Return the (x, y) coordinate for the center point of the cell that contains the specified text.  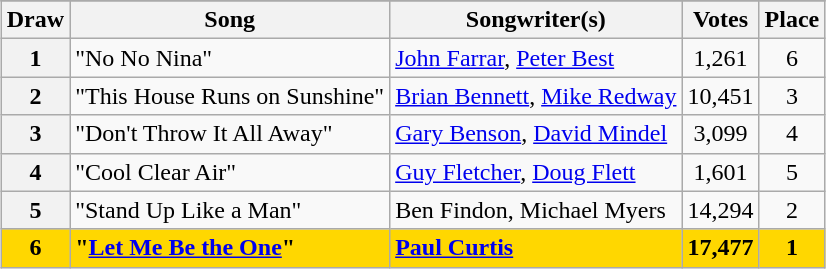
1,261 (720, 58)
10,451 (720, 96)
Gary Benson, David Mindel (536, 134)
"Let Me Be the One" (230, 248)
"Don't Throw It All Away" (230, 134)
3,099 (720, 134)
Song (230, 20)
"Cool Clear Air" (230, 172)
John Farrar, Peter Best (536, 58)
1,601 (720, 172)
Brian Bennett, Mike Redway (536, 96)
Place (792, 20)
"No No Nina" (230, 58)
Paul Curtis (536, 248)
"Stand Up Like a Man" (230, 210)
Ben Findon, Michael Myers (536, 210)
Draw (35, 20)
14,294 (720, 210)
Guy Fletcher, Doug Flett (536, 172)
17,477 (720, 248)
Songwriter(s) (536, 20)
Votes (720, 20)
"This House Runs on Sunshine" (230, 96)
